Capture the cell that displays the provided text and extract its [x, y] central coordinate. 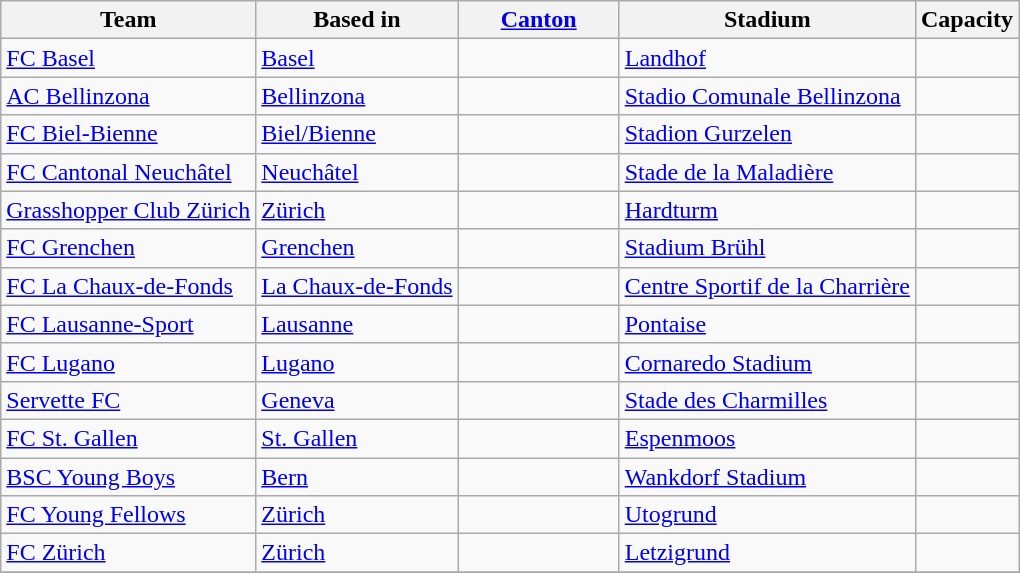
FC Zürich [128, 553]
FC Young Fellows [128, 515]
Pontaise [767, 324]
FC Grenchen [128, 248]
AC Bellinzona [128, 96]
Stadio Comunale Bellinzona [767, 96]
FC Lausanne-Sport [128, 324]
Capacity [966, 20]
Stadium Brühl [767, 248]
FC Lugano [128, 362]
Bern [357, 477]
Stadion Gurzelen [767, 134]
Stade de la Maladière [767, 172]
FC La Chaux-de-Fonds [128, 286]
Letzigrund [767, 553]
Biel/Bienne [357, 134]
Grenchen [357, 248]
Canton [538, 20]
Grasshopper Club Zürich [128, 210]
FC Cantonal Neuchâtel [128, 172]
Servette FC [128, 400]
Lausanne [357, 324]
Wankdorf Stadium [767, 477]
Landhof [767, 58]
Bellinzona [357, 96]
Centre Sportif de la Charrière [767, 286]
FC St. Gallen [128, 438]
Based in [357, 20]
Utogrund [767, 515]
Neuchâtel [357, 172]
Hardturm [767, 210]
Team [128, 20]
BSC Young Boys [128, 477]
Geneva [357, 400]
FC Basel [128, 58]
Basel [357, 58]
Cornaredo Stadium [767, 362]
Espenmoos [767, 438]
FC Biel-Bienne [128, 134]
St. Gallen [357, 438]
Stadium [767, 20]
Stade des Charmilles [767, 400]
La Chaux-de-Fonds [357, 286]
Lugano [357, 362]
